From the cell containing the given text, extract its center point as (x, y) coordinate. 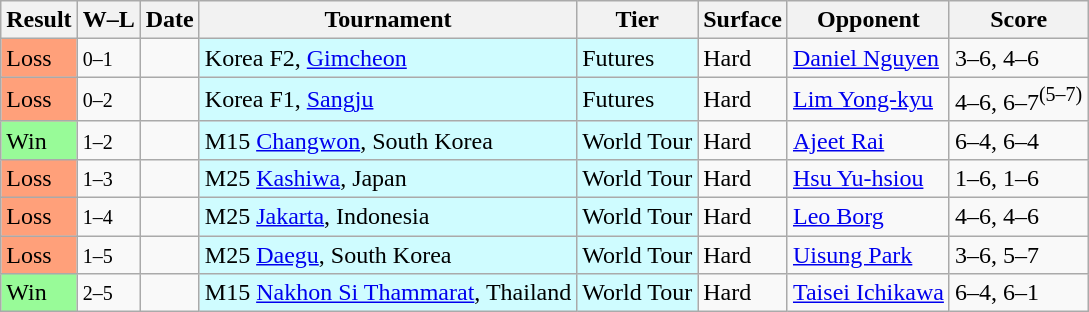
6–4, 6–1 (1018, 293)
M25 Jakarta, Indonesia (388, 217)
Score (1018, 20)
1–3 (108, 178)
6–4, 6–4 (1018, 140)
Result (39, 20)
M25 Daegu, South Korea (388, 255)
Uisung Park (868, 255)
Ajeet Rai (868, 140)
M15 Nakhon Si Thammarat, Thailand (388, 293)
0–2 (108, 100)
Tier (638, 20)
Hsu Yu-hsiou (868, 178)
Korea F1, Sangju (388, 100)
Tournament (388, 20)
1–6, 1–6 (1018, 178)
Taisei Ichikawa (868, 293)
Date (170, 20)
1–4 (108, 217)
W–L (108, 20)
Daniel Nguyen (868, 58)
4–6, 6–7(5–7) (1018, 100)
M15 Changwon, South Korea (388, 140)
Opponent (868, 20)
3–6, 4–6 (1018, 58)
1–2 (108, 140)
M25 Kashiwa, Japan (388, 178)
2–5 (108, 293)
Leo Borg (868, 217)
4–6, 4–6 (1018, 217)
Korea F2, Gimcheon (388, 58)
0–1 (108, 58)
Surface (743, 20)
1–5 (108, 255)
3–6, 5–7 (1018, 255)
Lim Yong-kyu (868, 100)
